From the cell containing the given text, extract its center point as (X, Y) coordinate. 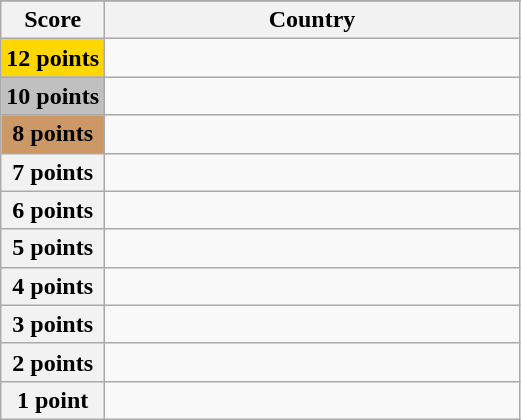
Country (312, 20)
10 points (53, 96)
4 points (53, 286)
1 point (53, 400)
12 points (53, 58)
7 points (53, 172)
5 points (53, 248)
8 points (53, 134)
Score (53, 20)
3 points (53, 324)
6 points (53, 210)
2 points (53, 362)
